For the text-containing cell, return its midpoint in (x, y) coordinate format. 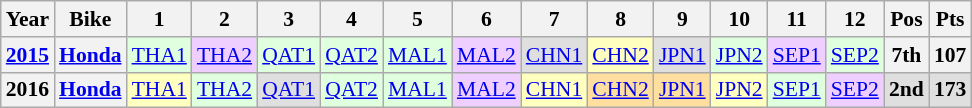
2015 (28, 55)
8 (620, 19)
Bike (90, 19)
Year (28, 19)
6 (486, 19)
2016 (28, 90)
5 (418, 19)
2 (224, 19)
3 (288, 19)
12 (855, 19)
4 (352, 19)
Pos (906, 19)
7 (554, 19)
107 (950, 55)
9 (682, 19)
7th (906, 55)
10 (740, 19)
11 (797, 19)
173 (950, 90)
1 (160, 19)
Pts (950, 19)
2nd (906, 90)
